Find where the given text appears and provide that cell's center as [x, y] coordinate. 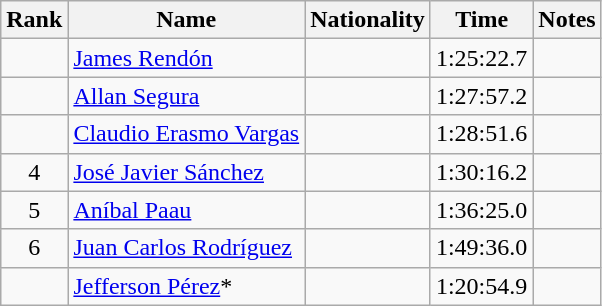
1:49:36.0 [481, 248]
Juan Carlos Rodríguez [186, 248]
5 [34, 210]
Rank [34, 20]
Notes [567, 20]
Name [186, 20]
1:20:54.9 [481, 286]
Nationality [368, 20]
James Rendón [186, 58]
1:27:57.2 [481, 96]
Aníbal Paau [186, 210]
1:36:25.0 [481, 210]
1:30:16.2 [481, 172]
4 [34, 172]
1:25:22.7 [481, 58]
Time [481, 20]
1:28:51.6 [481, 134]
Jefferson Pérez* [186, 286]
6 [34, 248]
Claudio Erasmo Vargas [186, 134]
José Javier Sánchez [186, 172]
Allan Segura [186, 96]
